Detect which cell encompasses the target text, then output its (X, Y) center coordinate. 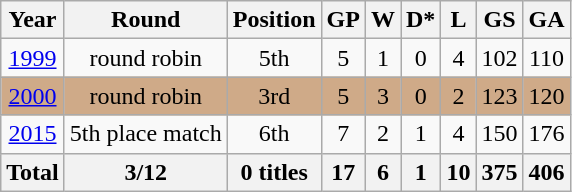
6 (382, 172)
3/12 (146, 172)
Total (33, 172)
5th place match (146, 134)
150 (500, 134)
D* (420, 20)
0 titles (274, 172)
L (458, 20)
3 (382, 96)
1999 (33, 58)
120 (546, 96)
GS (500, 20)
7 (343, 134)
110 (546, 58)
176 (546, 134)
10 (458, 172)
5th (274, 58)
GP (343, 20)
6th (274, 134)
406 (546, 172)
123 (500, 96)
GA (546, 20)
W (382, 20)
102 (500, 58)
Year (33, 20)
375 (500, 172)
2015 (33, 134)
2000 (33, 96)
Round (146, 20)
17 (343, 172)
3rd (274, 96)
Position (274, 20)
